Identify which cell holds the provided text, then report its (x, y) central coordinate. 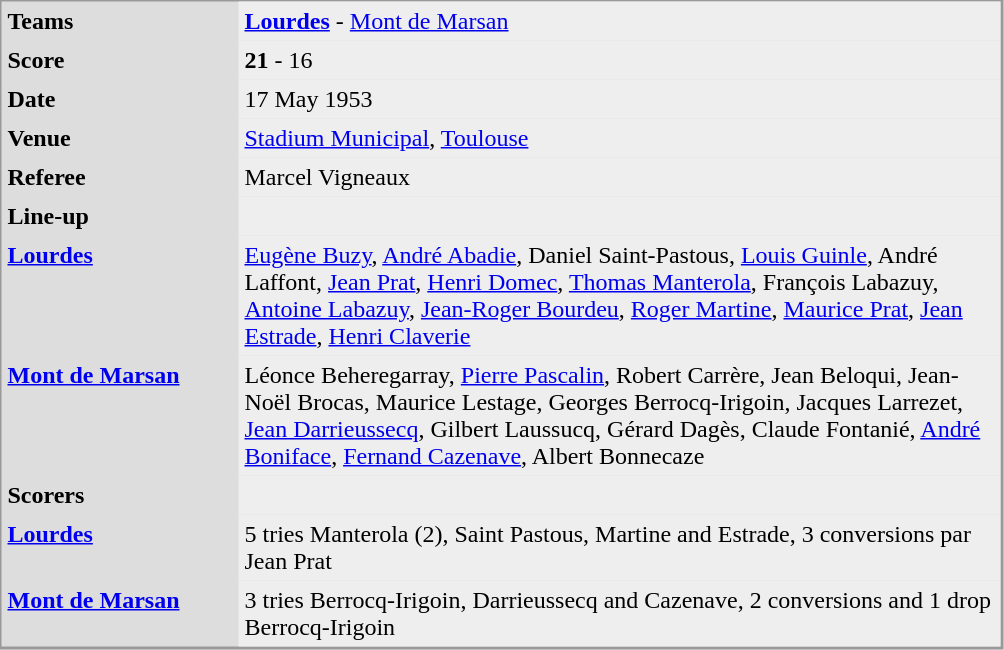
Score (120, 60)
Line-up (120, 216)
Venue (120, 138)
5 tries Manterola (2), Saint Pastous, Martine and Estrade, 3 conversions par Jean Prat (619, 547)
3 tries Berrocq-Irigoin, Darrieussecq and Cazenave, 2 conversions and 1 drop Berrocq-Irigoin (619, 613)
17 May 1953 (619, 100)
Marcel Vigneaux (619, 178)
Teams (120, 22)
Referee (120, 178)
Date (120, 100)
Stadium Municipal, Toulouse (619, 138)
Scorers (120, 496)
21 - 16 (619, 60)
Lourdes - Mont de Marsan (619, 22)
